Provide the [X, Y] coordinate of the cell's center where the given text is located.  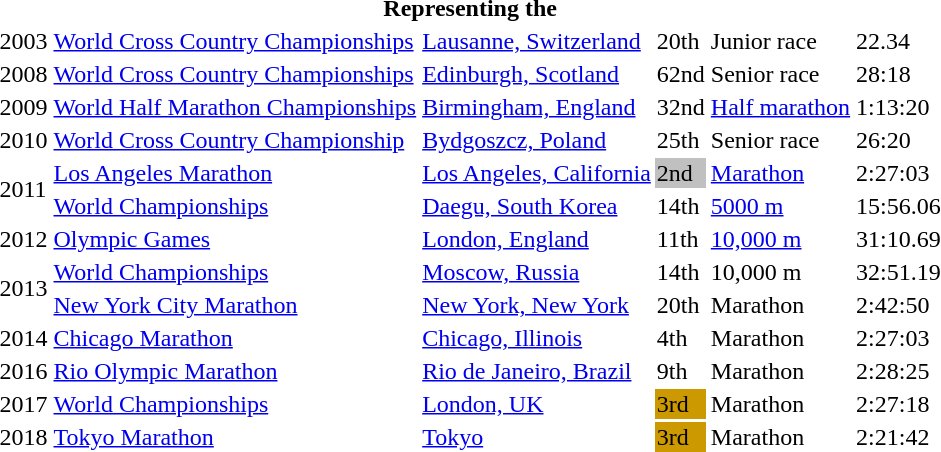
32nd [680, 107]
11th [680, 239]
World Cross Country Championship [235, 140]
World Half Marathon Championships [235, 107]
Edinburgh, Scotland [537, 74]
Rio Olympic Marathon [235, 371]
Half marathon [780, 107]
4th [680, 338]
London, England [537, 239]
New York, New York [537, 305]
Tokyo [537, 437]
Birmingham, England [537, 107]
Los Angeles, California [537, 173]
Junior race [780, 41]
62nd [680, 74]
London, UK [537, 404]
5000 m [780, 206]
Lausanne, Switzerland [537, 41]
Los Angeles Marathon [235, 173]
25th [680, 140]
Olympic Games [235, 239]
Tokyo Marathon [235, 437]
Rio de Janeiro, Brazil [537, 371]
Chicago Marathon [235, 338]
Chicago, Illinois [537, 338]
Daegu, South Korea [537, 206]
2nd [680, 173]
New York City Marathon [235, 305]
Moscow, Russia [537, 272]
Bydgoszcz, Poland [537, 140]
9th [680, 371]
